Extract the [x, y] coordinate from the center of the cell holding the provided text.  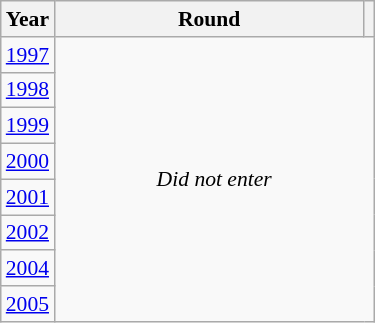
Did not enter [214, 180]
2001 [28, 197]
1999 [28, 126]
1997 [28, 55]
2005 [28, 304]
2004 [28, 269]
1998 [28, 90]
Year [28, 19]
2002 [28, 233]
2000 [28, 162]
Round [209, 19]
